Provide the (X, Y) coordinate of the cell's center where the given text is located.  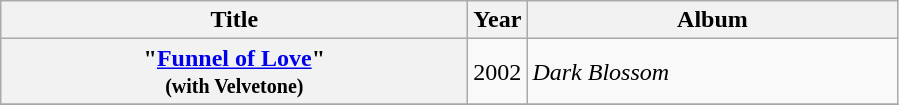
Dark Blossom (712, 72)
Title (234, 20)
Year (498, 20)
2002 (498, 72)
Album (712, 20)
"Funnel of Love"(with Velvetone) (234, 72)
